Identify which cell holds the provided text, then report its [X, Y] central coordinate. 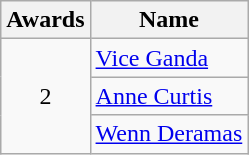
Name [169, 20]
Wenn Deramas [169, 134]
2 [46, 96]
Anne Curtis [169, 96]
Awards [46, 20]
Vice Ganda [169, 58]
